Pinpoint the cell where the given text exists, returning its [x, y] midpoint coordinate. 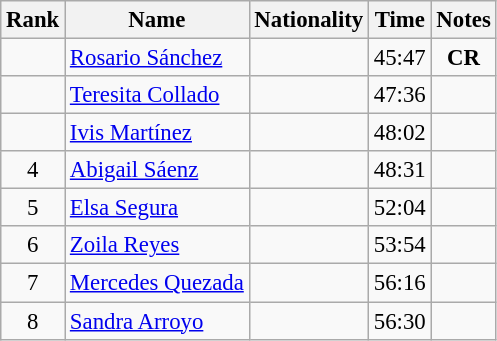
Sandra Arroyo [158, 321]
48:31 [400, 170]
Notes [464, 20]
Rank [33, 20]
47:36 [400, 95]
Mercedes Quezada [158, 283]
Elsa Segura [158, 208]
CR [464, 58]
Abigail Sáenz [158, 170]
53:54 [400, 245]
Ivis Martínez [158, 133]
56:16 [400, 283]
6 [33, 245]
56:30 [400, 321]
Nationality [308, 20]
Teresita Collado [158, 95]
5 [33, 208]
Rosario Sánchez [158, 58]
48:02 [400, 133]
52:04 [400, 208]
45:47 [400, 58]
8 [33, 321]
Name [158, 20]
7 [33, 283]
Time [400, 20]
4 [33, 170]
Zoila Reyes [158, 245]
